Pinpoint the cell where the given text exists, returning its [x, y] midpoint coordinate. 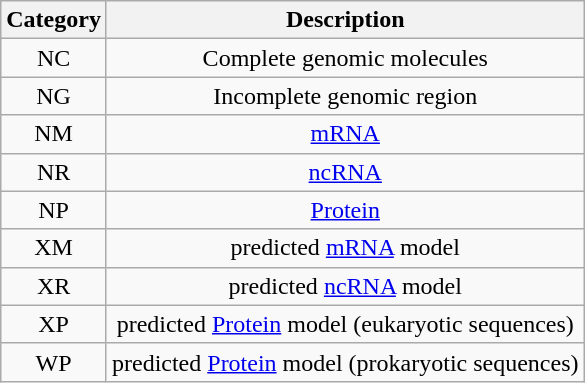
predicted Protein model (prokaryotic sequences) [345, 362]
predicted mRNA model [345, 248]
NG [54, 96]
Complete genomic molecules [345, 58]
NM [54, 134]
WP [54, 362]
predicted ncRNA model [345, 286]
Category [54, 20]
XR [54, 286]
Incomplete genomic region [345, 96]
XM [54, 248]
NR [54, 172]
NC [54, 58]
Protein [345, 210]
ncRNA [345, 172]
XP [54, 324]
predicted Protein model (eukaryotic sequences) [345, 324]
NP [54, 210]
mRNA [345, 134]
Description [345, 20]
